Find where the given text appears and provide that cell's center as [X, Y] coordinate. 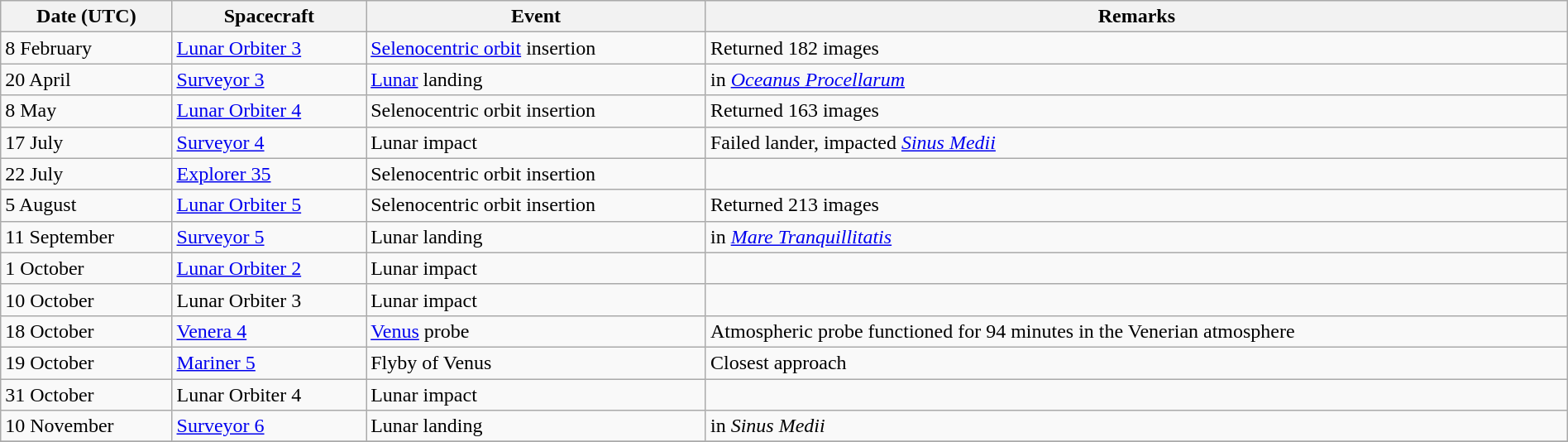
22 July [86, 174]
10 November [86, 426]
in Mare Tranquillitatis [1136, 237]
20 April [86, 79]
Surveyor 6 [270, 426]
19 October [86, 363]
5 August [86, 205]
Surveyor 4 [270, 142]
31 October [86, 395]
Surveyor 5 [270, 237]
11 September [86, 237]
Spacecraft [270, 17]
Date (UTC) [86, 17]
Explorer 35 [270, 174]
8 May [86, 111]
Returned 182 images [1136, 48]
Atmospheric probe functioned for 94 minutes in the Venerian atmosphere [1136, 331]
Failed lander, impacted Sinus Medii [1136, 142]
10 October [86, 300]
Returned 213 images [1136, 205]
18 October [86, 331]
Venera 4 [270, 331]
8 February [86, 48]
in Oceanus Procellarum [1136, 79]
Returned 163 images [1136, 111]
in Sinus Medii [1136, 426]
Event [536, 17]
Flyby of Venus [536, 363]
Remarks [1136, 17]
Closest approach [1136, 363]
Mariner 5 [270, 363]
Venus probe [536, 331]
1 October [86, 268]
17 July [86, 142]
Lunar Orbiter 5 [270, 205]
Lunar Orbiter 2 [270, 268]
Surveyor 3 [270, 79]
